Return [X, Y] of the center of cell containing provided text 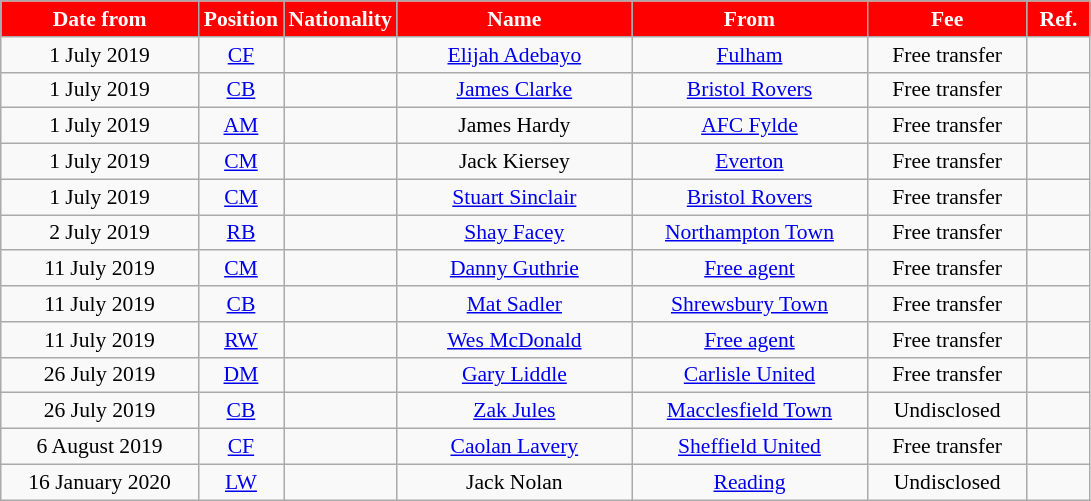
RB [240, 233]
Northampton Town [750, 233]
Stuart Sinclair [514, 197]
AFC Fylde [750, 126]
2 July 2019 [100, 233]
Caolan Lavery [514, 447]
James Hardy [514, 126]
Shrewsbury Town [750, 304]
Elijah Adebayo [514, 55]
Carlisle United [750, 375]
Name [514, 19]
James Clarke [514, 90]
AM [240, 126]
Mat Sadler [514, 304]
Sheffield United [750, 447]
16 January 2020 [100, 482]
Everton [750, 162]
Date from [100, 19]
Nationality [340, 19]
Fee [947, 19]
Jack Nolan [514, 482]
Position [240, 19]
Danny Guthrie [514, 269]
From [750, 19]
Macclesfield Town [750, 411]
RW [240, 340]
DM [240, 375]
Fulham [750, 55]
Shay Facey [514, 233]
6 August 2019 [100, 447]
LW [240, 482]
Jack Kiersey [514, 162]
Ref. [1058, 19]
Zak Jules [514, 411]
Gary Liddle [514, 375]
Reading [750, 482]
Wes McDonald [514, 340]
